Return the (X, Y) coordinate for the center point of the cell that contains the specified text.  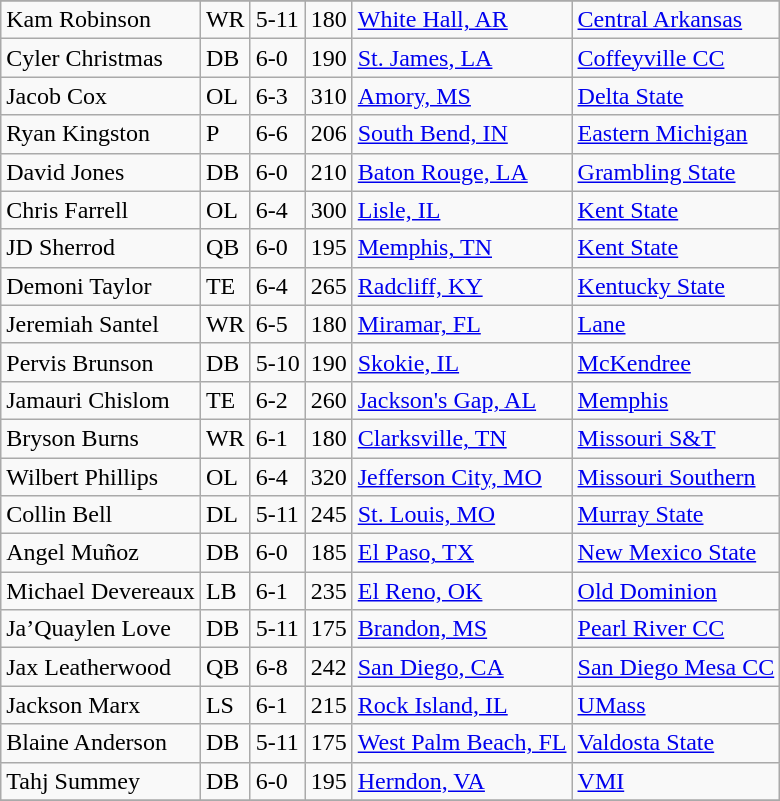
Pearl River CC (676, 629)
Memphis (676, 400)
El Reno, OK (462, 591)
Jackson Marx (101, 705)
206 (328, 134)
Old Dominion (676, 591)
VMI (676, 781)
Central Arkansas (676, 20)
235 (328, 591)
Memphis, TN (462, 248)
West Palm Beach, FL (462, 743)
San Diego, CA (462, 667)
Coffeyville CC (676, 58)
Jamauri Chislom (101, 400)
Jeremiah Santel (101, 324)
Lisle, IL (462, 210)
260 (328, 400)
Baton Rouge, LA (462, 172)
Herndon, VA (462, 781)
Wilbert Phillips (101, 477)
320 (328, 477)
UMass (676, 705)
Demoni Taylor (101, 286)
LS (225, 705)
Pervis Brunson (101, 362)
Collin Bell (101, 515)
David Jones (101, 172)
Valdosta State (676, 743)
Brandon, MS (462, 629)
El Paso, TX (462, 553)
P (225, 134)
5-10 (278, 362)
Ryan Kingston (101, 134)
Bryson Burns (101, 438)
Ja’Quaylen Love (101, 629)
Murray State (676, 515)
Clarksville, TN (462, 438)
St. James, LA (462, 58)
Blaine Anderson (101, 743)
185 (328, 553)
LB (225, 591)
Skokie, IL (462, 362)
New Mexico State (676, 553)
Jackson's Gap, AL (462, 400)
Kam Robinson (101, 20)
Amory, MS (462, 96)
St. Louis, MO (462, 515)
245 (328, 515)
White Hall, AR (462, 20)
Rock Island, IL (462, 705)
Missouri S&T (676, 438)
Chris Farrell (101, 210)
Lane (676, 324)
6-5 (278, 324)
Kentucky State (676, 286)
Missouri Southern (676, 477)
Michael Devereaux (101, 591)
210 (328, 172)
310 (328, 96)
6-2 (278, 400)
JD Sherrod (101, 248)
6-6 (278, 134)
265 (328, 286)
Miramar, FL (462, 324)
Grambling State (676, 172)
Cyler Christmas (101, 58)
San Diego Mesa CC (676, 667)
Radcliff, KY (462, 286)
Eastern Michigan (676, 134)
Tahj Summey (101, 781)
South Bend, IN (462, 134)
Jacob Cox (101, 96)
Angel Muñoz (101, 553)
300 (328, 210)
6-8 (278, 667)
6-3 (278, 96)
215 (328, 705)
Delta State (676, 96)
McKendree (676, 362)
DL (225, 515)
Jefferson City, MO (462, 477)
242 (328, 667)
Jax Leatherwood (101, 667)
